Provide the [x, y] coordinate of the cell's center where the given text is located.  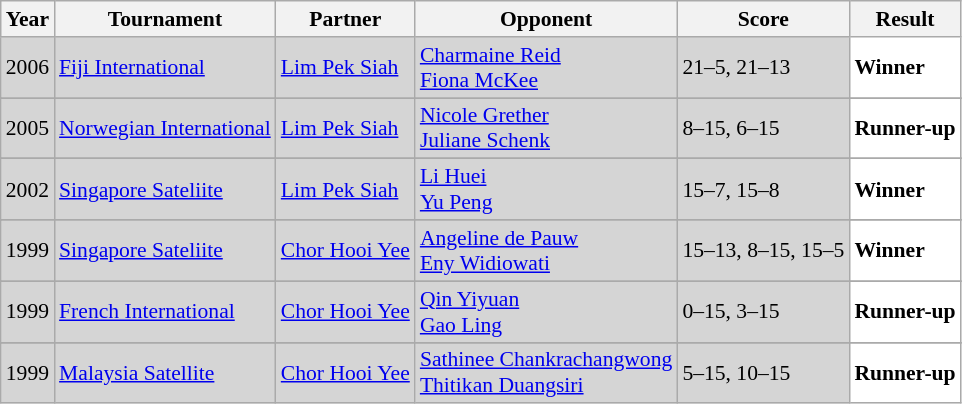
Fiji International [165, 68]
Li Huei Yu Peng [546, 190]
Charmaine Reid Fiona McKee [546, 68]
0–15, 3–15 [763, 312]
2002 [28, 190]
Angeline de Pauw Eny Widiowati [546, 250]
French International [165, 312]
2005 [28, 128]
Score [763, 19]
5–15, 10–15 [763, 372]
Qin Yiyuan Gao Ling [546, 312]
Sathinee Chankrachangwong Thitikan Duangsiri [546, 372]
Nicole Grether Juliane Schenk [546, 128]
15–7, 15–8 [763, 190]
Partner [346, 19]
Result [904, 19]
Year [28, 19]
Malaysia Satellite [165, 372]
Tournament [165, 19]
2006 [28, 68]
15–13, 8–15, 15–5 [763, 250]
8–15, 6–15 [763, 128]
Norwegian International [165, 128]
Opponent [546, 19]
21–5, 21–13 [763, 68]
